Return (x, y) of the center of cell containing provided text 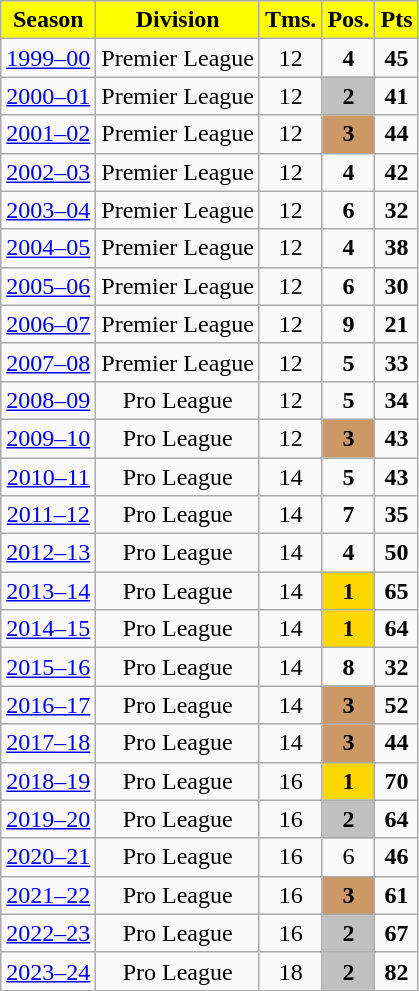
2009–10 (48, 438)
52 (396, 705)
18 (290, 971)
2003–04 (48, 210)
70 (396, 781)
Pos. (348, 20)
2004–05 (48, 248)
2005–06 (48, 286)
82 (396, 971)
1999–00 (48, 58)
2017–18 (48, 743)
Tms. (290, 20)
Pts (396, 20)
8 (348, 667)
Season (48, 20)
35 (396, 515)
2013–14 (48, 591)
45 (396, 58)
2016–17 (48, 705)
2002–03 (48, 172)
2014–15 (48, 629)
2010–11 (48, 477)
65 (396, 591)
2023–24 (48, 971)
61 (396, 895)
2021–22 (48, 895)
2020–21 (48, 857)
2015–16 (48, 667)
50 (396, 553)
2022–23 (48, 933)
2006–07 (48, 324)
21 (396, 324)
33 (396, 362)
2012–13 (48, 553)
2018–19 (48, 781)
30 (396, 286)
42 (396, 172)
Division (178, 20)
2007–08 (48, 362)
67 (396, 933)
2011–12 (48, 515)
9 (348, 324)
2001–02 (48, 134)
7 (348, 515)
46 (396, 857)
41 (396, 96)
34 (396, 400)
2008–09 (48, 400)
2000–01 (48, 96)
38 (396, 248)
2019–20 (48, 819)
